For the text-containing cell, return its midpoint in [X, Y] coordinate format. 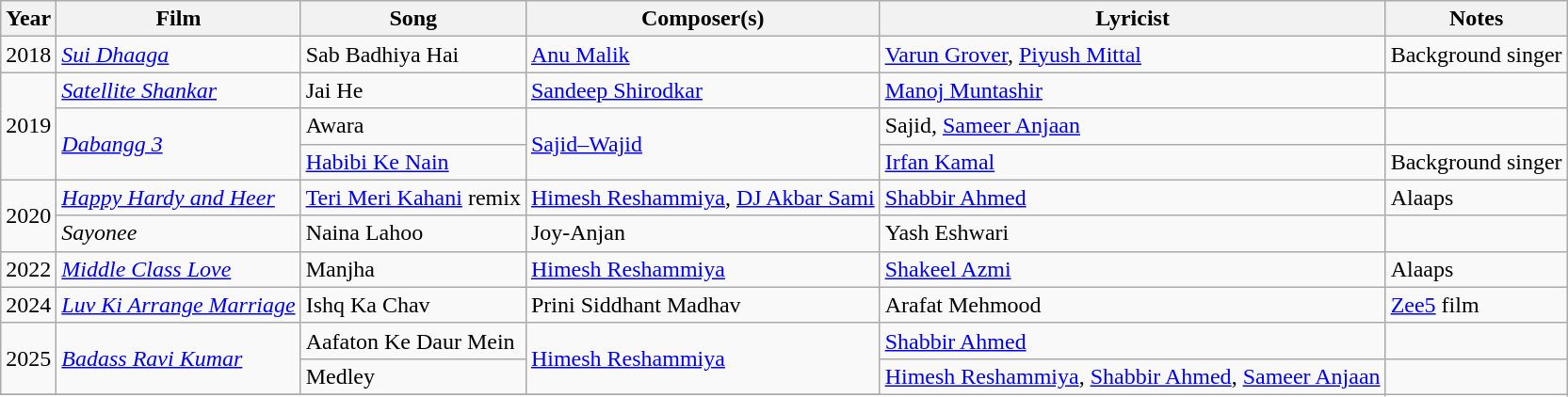
Arafat Mehmood [1132, 305]
Happy Hardy and Heer [179, 198]
Satellite Shankar [179, 90]
2019 [28, 126]
2020 [28, 215]
Dabangg 3 [179, 144]
Awara [412, 126]
Sandeep Shirodkar [703, 90]
Manoj Muntashir [1132, 90]
Sajid–Wajid [703, 144]
Sajid, Sameer Anjaan [1132, 126]
2022 [28, 269]
Teri Meri Kahani remix [412, 198]
Film [179, 19]
Shakeel Azmi [1132, 269]
Joy-Anjan [703, 233]
Badass Ravi Kumar [179, 358]
Zee5 film [1477, 305]
Ishq Ka Chav [412, 305]
Anu Malik [703, 55]
Sayonee [179, 233]
Composer(s) [703, 19]
Manjha [412, 269]
Himesh Reshammiya, Shabbir Ahmed, Sameer Anjaan [1132, 376]
Medley [412, 376]
Notes [1477, 19]
Lyricist [1132, 19]
Aafaton Ke Daur Mein [412, 341]
Middle Class Love [179, 269]
Jai He [412, 90]
Varun Grover, Piyush Mittal [1132, 55]
2018 [28, 55]
Himesh Reshammiya, DJ Akbar Sami [703, 198]
Sab Badhiya Hai [412, 55]
2025 [28, 358]
Yash Eshwari [1132, 233]
Irfan Kamal [1132, 162]
Song [412, 19]
Sui Dhaaga [179, 55]
2024 [28, 305]
Prini Siddhant Madhav [703, 305]
Habibi Ke Nain [412, 162]
Naina Lahoo [412, 233]
Year [28, 19]
Luv Ki Arrange Marriage [179, 305]
